Return the [X, Y] coordinate for the center point of the cell that contains the specified text.  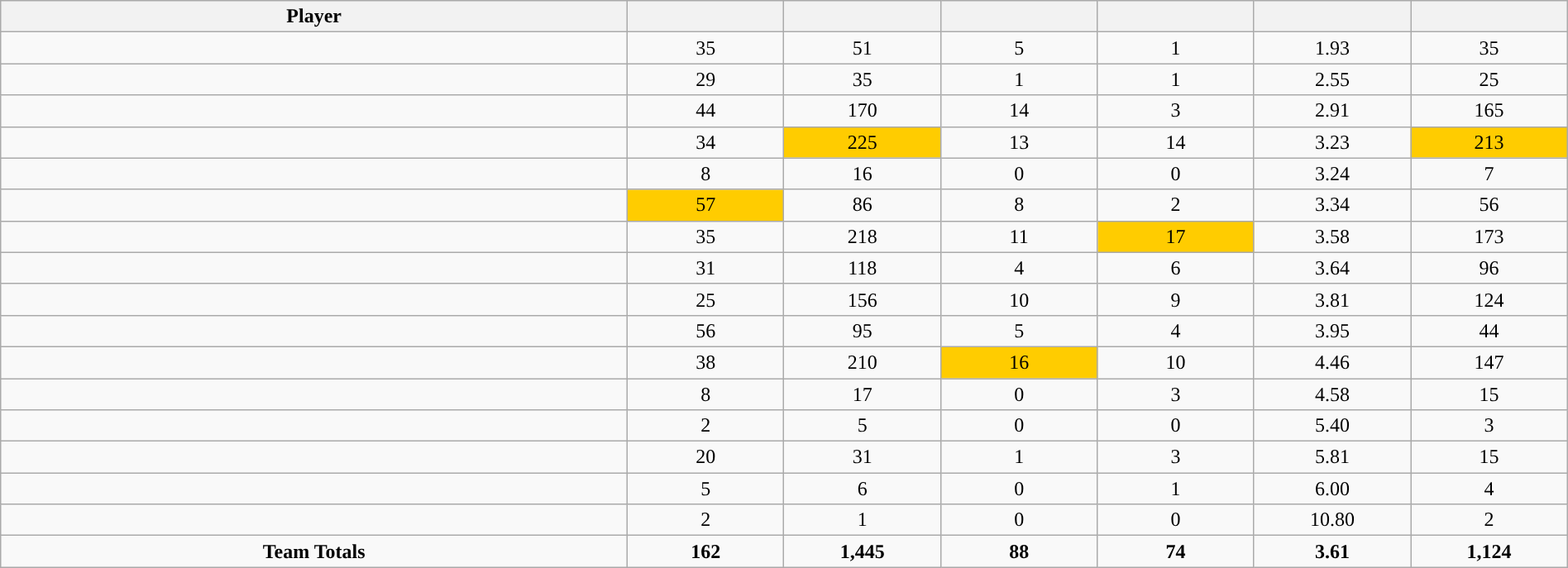
147 [1489, 362]
88 [1019, 551]
95 [862, 331]
5.40 [1331, 426]
7 [1489, 174]
3.61 [1331, 551]
173 [1489, 236]
1,124 [1489, 551]
Team Totals [314, 551]
225 [862, 142]
118 [862, 268]
1.93 [1331, 48]
3.95 [1331, 331]
1,445 [862, 551]
13 [1019, 142]
11 [1019, 236]
38 [706, 362]
218 [862, 236]
9 [1176, 299]
4.58 [1331, 394]
3.23 [1331, 142]
4.46 [1331, 362]
3.24 [1331, 174]
3.64 [1331, 268]
51 [862, 48]
6.00 [1331, 489]
Player [314, 17]
29 [706, 79]
10.80 [1331, 520]
2.55 [1331, 79]
162 [706, 551]
57 [706, 205]
86 [862, 205]
3.34 [1331, 205]
2.91 [1331, 111]
96 [1489, 268]
5.81 [1331, 457]
124 [1489, 299]
165 [1489, 111]
156 [862, 299]
210 [862, 362]
3.58 [1331, 236]
170 [862, 111]
213 [1489, 142]
20 [706, 457]
74 [1176, 551]
3.81 [1331, 299]
34 [706, 142]
